Extract the (x, y) coordinate from the center of the cell holding the provided text.  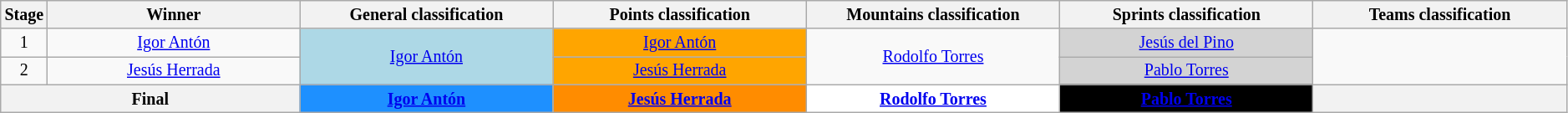
Points classification (680, 15)
Teams classification (1440, 15)
General classification (426, 15)
Jesús del Pino (1186, 44)
Winner (174, 15)
Sprints classification (1186, 15)
2 (24, 70)
Mountains classification (932, 15)
1 (24, 44)
Stage (24, 15)
Final (150, 99)
